Return [x, y] of the center of cell containing provided text 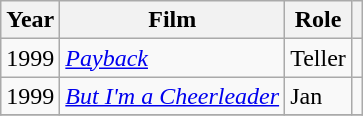
Teller [318, 58]
Jan [318, 96]
Role [318, 20]
But I'm a Cheerleader [172, 96]
Film [172, 20]
Year [30, 20]
Payback [172, 58]
